Extract the (x, y) coordinate from the center of the cell holding the provided text.  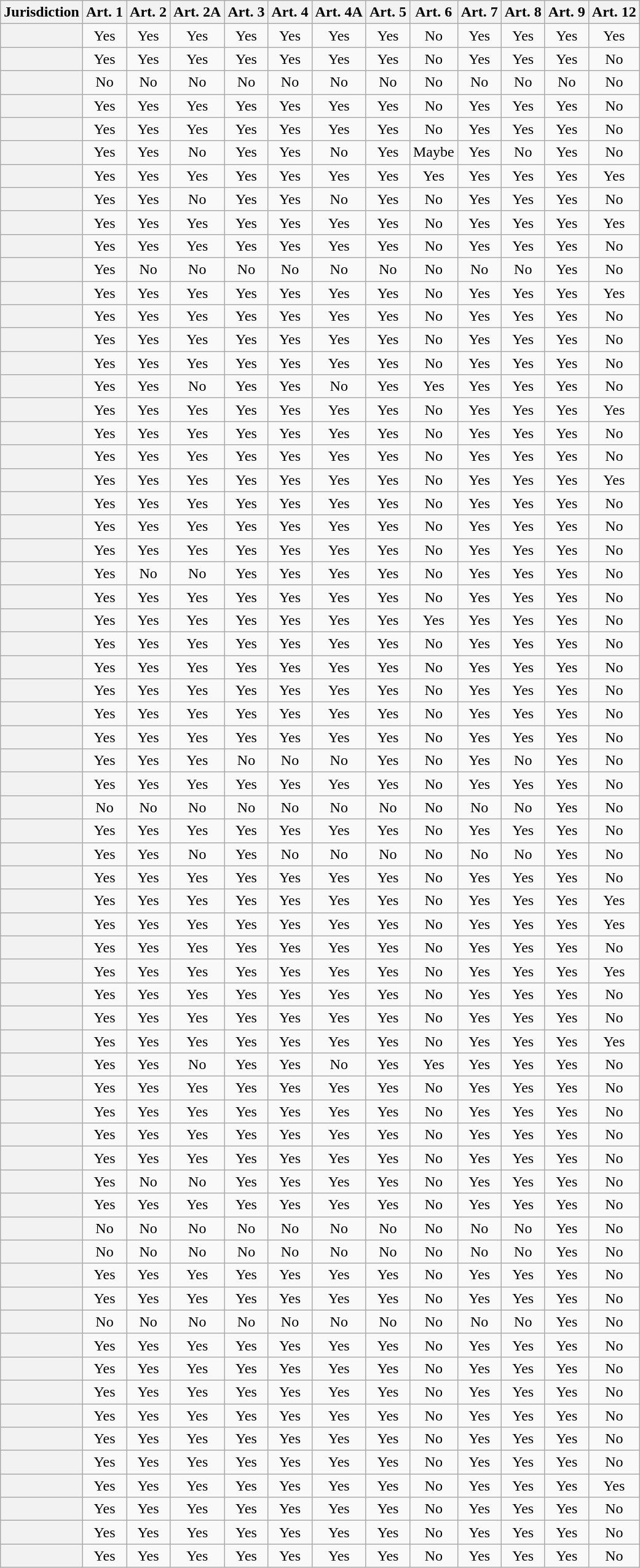
Art. 3 (246, 12)
Art. 1 (105, 12)
Art. 2 (149, 12)
Art. 4A (339, 12)
Art. 7 (480, 12)
Art. 12 (614, 12)
Art. 8 (523, 12)
Art. 6 (433, 12)
Jurisdiction (42, 12)
Maybe (433, 152)
Art. 4 (290, 12)
Art. 5 (387, 12)
Art. 9 (567, 12)
Art. 2A (197, 12)
